For the text-containing cell, return its midpoint in [x, y] coordinate format. 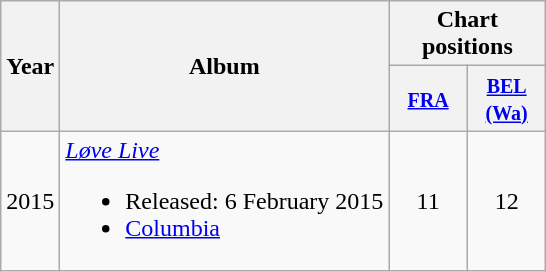
Løve LiveReleased: 6 February 2015Columbia [224, 201]
FRA [428, 98]
11 [428, 201]
BEL (Wa) [506, 98]
2015 [30, 201]
Year [30, 66]
Album [224, 66]
Chart positions [468, 34]
12 [506, 201]
